Output the [X, Y] coordinate of the center of the cell containing the given text.  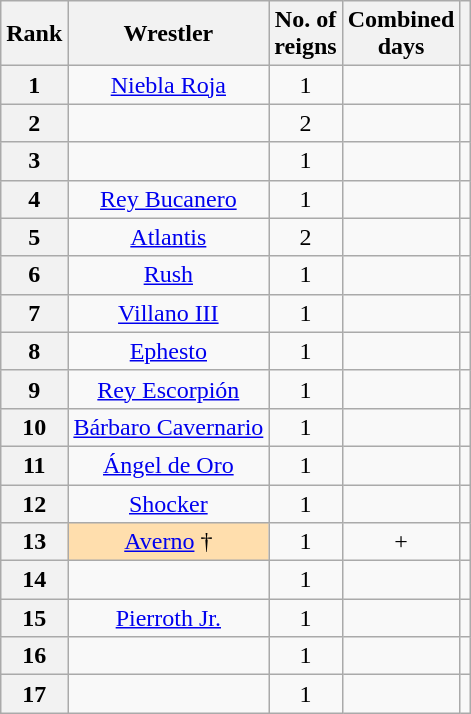
Rey Bucanero [168, 199]
Wrestler [168, 34]
Shocker [168, 503]
9 [34, 389]
5 [34, 237]
No. ofreigns [306, 34]
Villano III [168, 313]
3 [34, 161]
4 [34, 199]
Niebla Roja [168, 85]
12 [34, 503]
15 [34, 618]
Pierroth Jr. [168, 618]
14 [34, 580]
Atlantis [168, 237]
13 [34, 542]
6 [34, 275]
7 [34, 313]
+ [401, 542]
Bárbaro Cavernario [168, 427]
Ángel de Oro [168, 465]
8 [34, 351]
17 [34, 694]
Rush [168, 275]
Rank [34, 34]
Rey Escorpión [168, 389]
Combineddays [401, 34]
Averno † [168, 542]
11 [34, 465]
10 [34, 427]
16 [34, 656]
Ephesto [168, 351]
